Return (X, Y) of the center of cell containing provided text 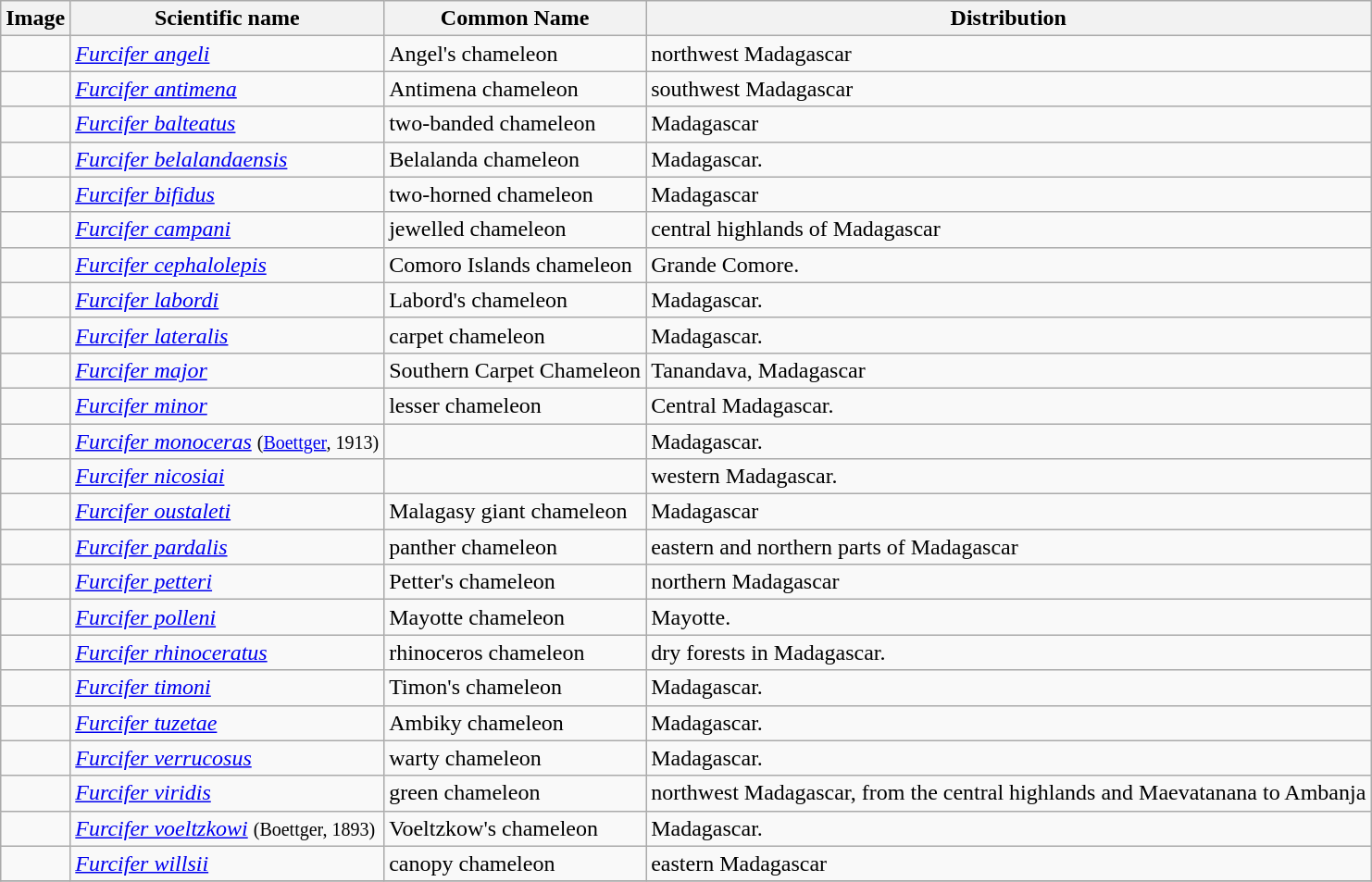
Furcifer antimena (228, 89)
Furcifer voeltzkowi (Boettger, 1893) (228, 828)
Furcifer cephalolepis (228, 265)
Furcifer labordi (228, 300)
Petter's chameleon (515, 582)
Furcifer monoceras (Boettger, 1913) (228, 441)
warty chameleon (515, 758)
Tanandava, Madagascar (1009, 370)
dry forests in Madagascar. (1009, 652)
Furcifer willsii (228, 863)
Voeltzkow's chameleon (515, 828)
Furcifer rhinoceratus (228, 652)
Timon's chameleon (515, 688)
eastern and northern parts of Madagascar (1009, 547)
canopy chameleon (515, 863)
central highlands of Madagascar (1009, 230)
northwest Madagascar, from the central highlands and Maevatanana to Ambanja (1009, 793)
Furcifer campani (228, 230)
Comoro Islands chameleon (515, 265)
carpet chameleon (515, 335)
Belalanda chameleon (515, 159)
Angel's chameleon (515, 54)
Malagasy giant chameleon (515, 512)
Image (35, 19)
northern Madagascar (1009, 582)
Scientific name (228, 19)
Furcifer pardalis (228, 547)
Furcifer lateralis (228, 335)
Furcifer viridis (228, 793)
green chameleon (515, 793)
Furcifer nicosiai (228, 477)
Furcifer oustaleti (228, 512)
Furcifer belalandaensis (228, 159)
Mayotte. (1009, 617)
Furcifer balteatus (228, 124)
western Madagascar. (1009, 477)
Furcifer timoni (228, 688)
eastern Madagascar (1009, 863)
Furcifer major (228, 370)
northwest Madagascar (1009, 54)
Furcifer angeli (228, 54)
two-banded chameleon (515, 124)
Mayotte chameleon (515, 617)
Grande Comore. (1009, 265)
Furcifer bifidus (228, 194)
Central Madagascar. (1009, 405)
rhinoceros chameleon (515, 652)
Furcifer petteri (228, 582)
Furcifer verrucosus (228, 758)
Labord's chameleon (515, 300)
panther chameleon (515, 547)
jewelled chameleon (515, 230)
Furcifer polleni (228, 617)
southwest Madagascar (1009, 89)
Common Name (515, 19)
lesser chameleon (515, 405)
two-horned chameleon (515, 194)
Ambiky chameleon (515, 723)
Antimena chameleon (515, 89)
Southern Carpet Chameleon (515, 370)
Furcifer tuzetae (228, 723)
Distribution (1009, 19)
Furcifer minor (228, 405)
